From the cell containing the given text, extract its center point as (X, Y) coordinate. 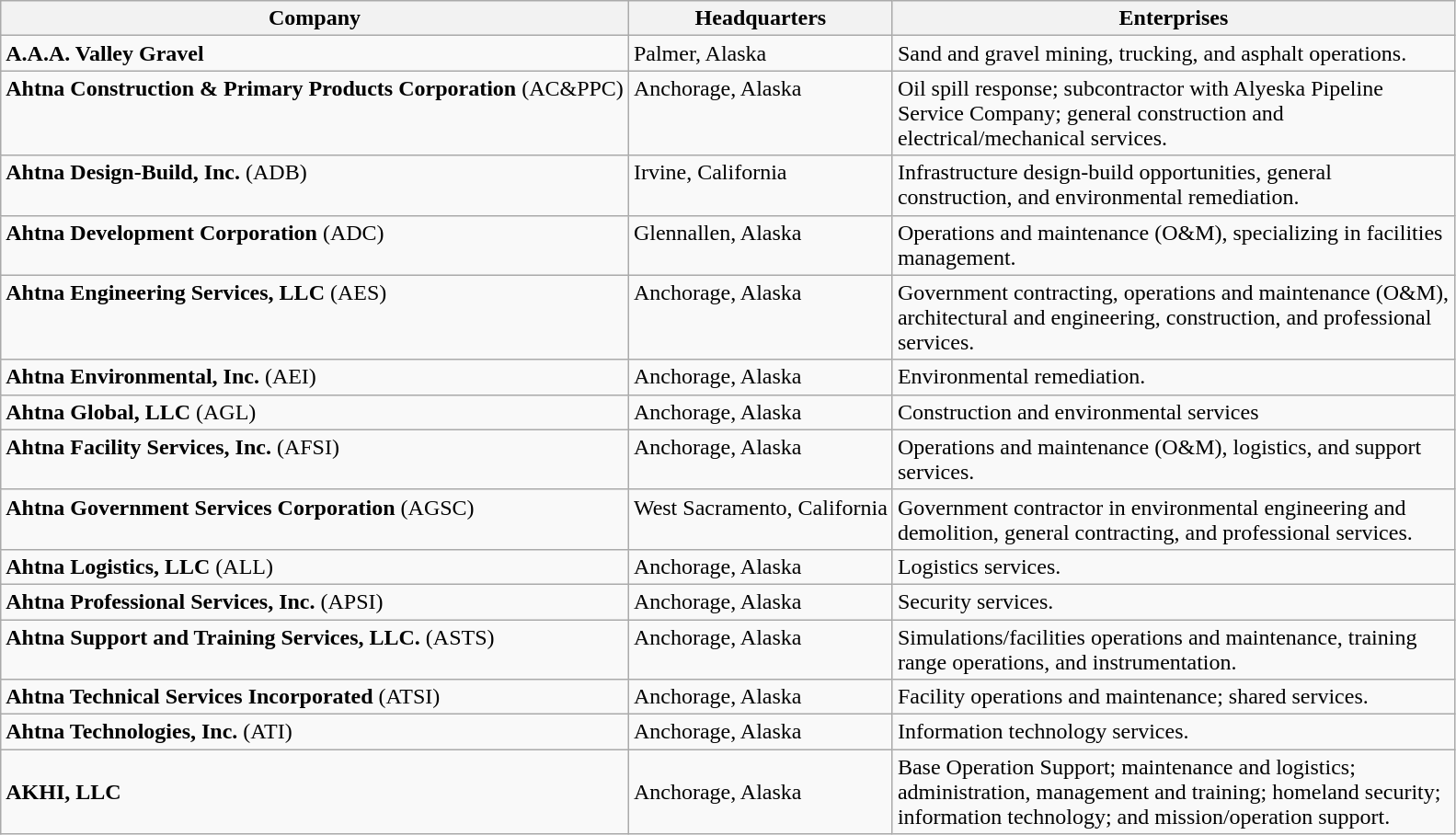
Ahtna Engineering Services, LLC (AES) (315, 317)
Glennallen, Alaska (760, 245)
Government contractor in environmental engineering and demolition, general contracting, and professional services. (1174, 519)
Company (315, 18)
Oil spill response; subcontractor with Alyeska Pipeline Service Company; general construction and electrical/mechanical services. (1174, 113)
Construction and environmental services (1174, 412)
Operations and maintenance (O&M), logistics, and support services. (1174, 460)
Infrastructure design-build opportunities, general construction, and environmental remediation. (1174, 186)
Ahtna Development Corporation (ADC) (315, 245)
Ahtna Logistics, LLC (ALL) (315, 566)
Palmer, Alaska (760, 53)
Ahtna Technical Services Incorporated (ATSI) (315, 697)
Ahtna Environmental, Inc. (AEI) (315, 377)
Sand and gravel mining, trucking, and asphalt operations. (1174, 53)
Information technology services. (1174, 732)
Logistics services. (1174, 566)
Ahtna Global, LLC (AGL) (315, 412)
Ahtna Design-Build, Inc. (ADB) (315, 186)
Ahtna Technologies, Inc. (ATI) (315, 732)
Environmental remediation. (1174, 377)
Ahtna Construction & Primary Products Corporation (AC&PPC) (315, 113)
Irvine, California (760, 186)
A.A.A. Valley Gravel (315, 53)
Government contracting, operations and maintenance (O&M), architectural and engineering, construction, and professional services. (1174, 317)
Enterprises (1174, 18)
Ahtna Facility Services, Inc. (AFSI) (315, 460)
Ahtna Professional Services, Inc. (APSI) (315, 601)
Headquarters (760, 18)
Operations and maintenance (O&M), specializing in facilities management. (1174, 245)
Ahtna Government Services Corporation (AGSC) (315, 519)
AKHI, LLC (315, 792)
Simulations/facilities operations and maintenance, training range operations, and instrumentation. (1174, 649)
Facility operations and maintenance; shared services. (1174, 697)
West Sacramento, California (760, 519)
Security services. (1174, 601)
Ahtna Support and Training Services, LLC. (ASTS) (315, 649)
